For the text-containing cell, return its midpoint in (X, Y) coordinate format. 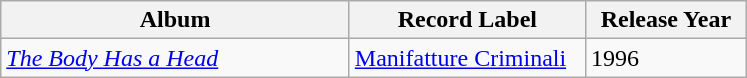
Release Year (666, 20)
Album (176, 20)
Record Label (467, 20)
1996 (666, 58)
The Body Has a Head (176, 58)
Manifatture Criminali (467, 58)
